Search for the cell housing the specified text and yield its (x, y) center coordinate. 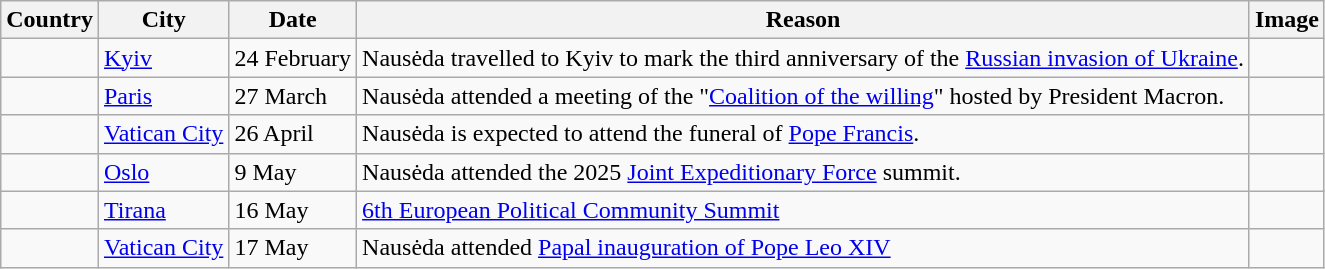
Country (50, 20)
9 May (293, 172)
Nausėda attended Papal inauguration of Pope Leo XIV (804, 248)
Oslo (163, 172)
Tirana (163, 210)
Nausėda is expected to attend the funeral of Pope Francis. (804, 134)
Reason (804, 20)
Paris (163, 96)
26 April (293, 134)
27 March (293, 96)
Date (293, 20)
Kyiv (163, 58)
17 May (293, 248)
Nausėda attended the 2025 Joint Expeditionary Force summit. (804, 172)
24 February (293, 58)
16 May (293, 210)
Image (1286, 20)
City (163, 20)
Nausėda attended a meeting of the "Coalition of the willing" hosted by President Macron. (804, 96)
6th European Political Community Summit (804, 210)
Nausėda travelled to Kyiv to mark the third anniversary of the Russian invasion of Ukraine. (804, 58)
